From the cell containing the given text, extract its center point as [x, y] coordinate. 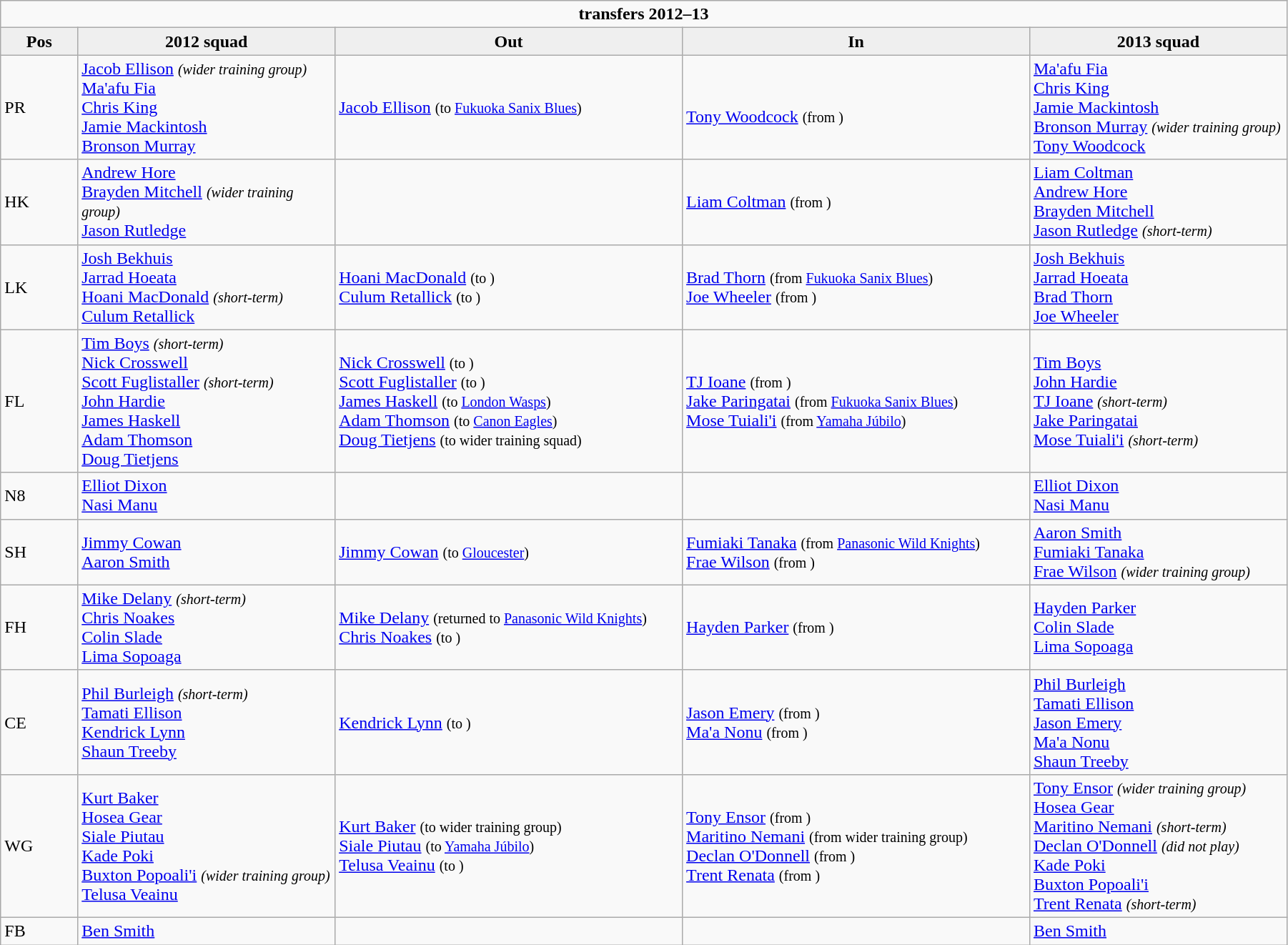
Kurt Baker (to wider training group) Siale Piutau (to Yamaha Júbilo) Telusa Veainu (to ) [509, 846]
CE [39, 722]
SH [39, 552]
Jason Emery (from ) Ma'a Nonu (from ) [856, 722]
Out [509, 41]
Tim Boys (short-term)Nick CrosswellScott Fuglistaller (short-term)John HardieJames HaskellAdam ThomsonDoug Tietjens [207, 401]
Mike Delany (short-term)Chris NoakesColin SladeLima Sopoaga [207, 628]
Josh BekhuisJarrad HoeataHoani MacDonald (short-term)Culum Retallick [207, 287]
FH [39, 628]
Ma'afu FiaChris KingJamie MackintoshBronson Murray (wider training group)Tony Woodcock [1158, 107]
Tony Ensor (from ) Maritino Nemani (from wider training group) Declan O'Donnell (from ) Trent Renata (from ) [856, 846]
Hayden Parker (from ) [856, 628]
Hayden ParkerColin SladeLima Sopoaga [1158, 628]
Fumiaki Tanaka (from Panasonic Wild Knights) Frae Wilson (from ) [856, 552]
Jimmy CowanAaron Smith [207, 552]
Nick Crosswell (to ) Scott Fuglistaller (to ) James Haskell (to London Wasps) Adam Thomson (to Canon Eagles) Doug Tietjens (to wider training squad) [509, 401]
Josh BekhuisJarrad HoeataBrad ThornJoe Wheeler [1158, 287]
Tony Woodcock (from ) [856, 107]
In [856, 41]
FB [39, 931]
Jimmy Cowan (to Gloucester) [509, 552]
FL [39, 401]
Jacob Ellison (to Fukuoka Sanix Blues) [509, 107]
transfers 2012–13 [644, 14]
Liam ColtmanAndrew HoreBrayden MitchellJason Rutledge (short-term) [1158, 202]
Phil BurleighTamati EllisonJason EmeryMa'a NonuShaun Treeby [1158, 722]
Tim BoysJohn HardieTJ Ioane (short-term)Jake ParingataiMose Tuiali'i (short-term) [1158, 401]
TJ Ioane (from ) Jake Paringatai (from Fukuoka Sanix Blues) Mose Tuiali'i (from Yamaha Júbilo) [856, 401]
Jacob Ellison (wider training group)Ma'afu FiaChris KingJamie MackintoshBronson Murray [207, 107]
Hoani MacDonald (to ) Culum Retallick (to ) [509, 287]
Andrew HoreBrayden Mitchell (wider training group)Jason Rutledge [207, 202]
Kendrick Lynn (to ) [509, 722]
HK [39, 202]
Aaron SmithFumiaki TanakaFrae Wilson (wider training group) [1158, 552]
N8 [39, 496]
LK [39, 287]
Mike Delany (returned to Panasonic Wild Knights) Chris Noakes (to ) [509, 628]
Pos [39, 41]
Kurt BakerHosea GearSiale PiutauKade PokiBuxton Popoali'i (wider training group)Telusa Veainu [207, 846]
Phil Burleigh (short-term)Tamati EllisonKendrick LynnShaun Treeby [207, 722]
2013 squad [1158, 41]
2012 squad [207, 41]
Liam Coltman (from ) [856, 202]
WG [39, 846]
Brad Thorn (from Fukuoka Sanix Blues) Joe Wheeler (from ) [856, 287]
PR [39, 107]
